Return the (X, Y) coordinate for the center point of the cell that contains the specified text.  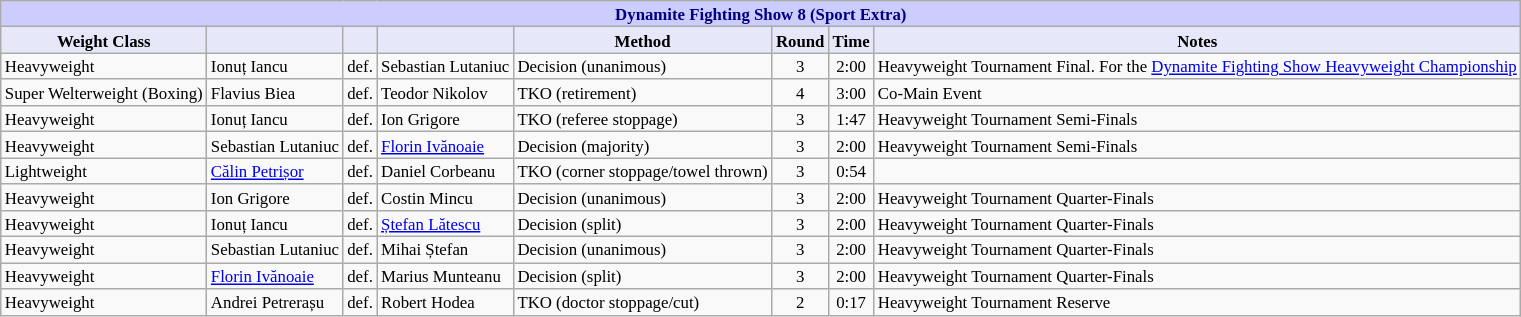
Teodor Nikolov (445, 93)
0:54 (852, 171)
Decision (majority) (642, 145)
Călin Petrișor (275, 171)
Daniel Corbeanu (445, 171)
Andrei Petrerașu (275, 302)
0:17 (852, 302)
Heavyweight Tournament Reserve (1198, 302)
Mihai Ștefan (445, 250)
Heavyweight Tournament Final. For the Dynamite Fighting Show Heavyweight Championship (1198, 66)
TKO (corner stoppage/towel thrown) (642, 171)
Super Welterweight (Boxing) (104, 93)
Round (800, 40)
Method (642, 40)
TKO (doctor stoppage/cut) (642, 302)
4 (800, 93)
Dynamite Fighting Show 8 (Sport Extra) (761, 14)
TKO (retirement) (642, 93)
TKO (referee stoppage) (642, 119)
Marius Munteanu (445, 276)
3:00 (852, 93)
Notes (1198, 40)
Flavius Biea (275, 93)
Ștefan Lătescu (445, 224)
2 (800, 302)
1:47 (852, 119)
Costin Mincu (445, 197)
Time (852, 40)
Lightweight (104, 171)
Weight Class (104, 40)
Co-Main Event (1198, 93)
Robert Hodea (445, 302)
